From the cell containing the given text, extract its center point as [X, Y] coordinate. 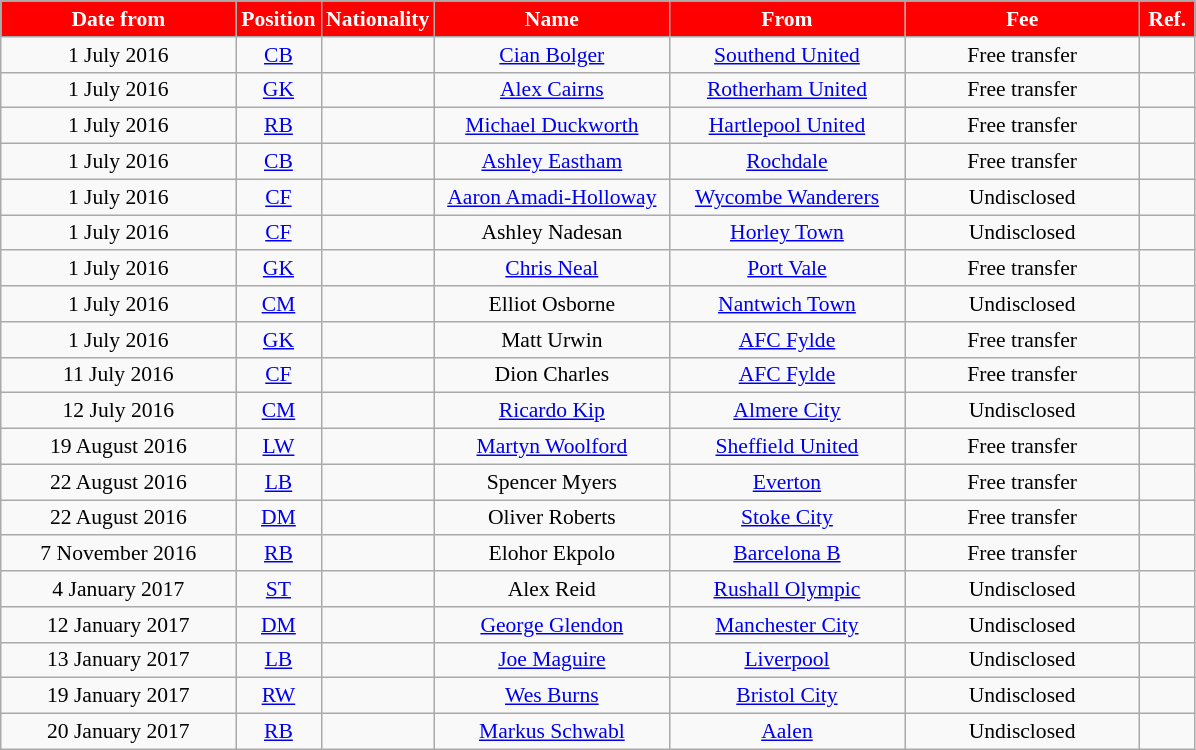
Alex Cairns [552, 90]
Manchester City [786, 625]
12 January 2017 [118, 625]
12 July 2016 [118, 411]
Fee [1022, 19]
Sheffield United [786, 447]
7 November 2016 [118, 554]
11 July 2016 [118, 375]
Martyn Woolford [552, 447]
Rotherham United [786, 90]
Liverpool [786, 660]
Wycombe Wanderers [786, 197]
Nantwich Town [786, 304]
Elohor Ekpolo [552, 554]
4 January 2017 [118, 589]
Ashley Eastham [552, 162]
Ashley Nadesan [552, 233]
Ricardo Kip [552, 411]
Alex Reid [552, 589]
Everton [786, 482]
Matt Urwin [552, 340]
19 January 2017 [118, 696]
George Glendon [552, 625]
Oliver Roberts [552, 518]
Barcelona B [786, 554]
LW [278, 447]
Name [552, 19]
Rushall Olympic [786, 589]
RW [278, 696]
Joe Maguire [552, 660]
Wes Burns [552, 696]
Cian Bolger [552, 55]
Chris Neal [552, 269]
Bristol City [786, 696]
Aalen [786, 732]
Nationality [378, 19]
Aaron Amadi-Holloway [552, 197]
From [786, 19]
Stoke City [786, 518]
Port Vale [786, 269]
Horley Town [786, 233]
Southend United [786, 55]
Michael Duckworth [552, 126]
Elliot Osborne [552, 304]
Date from [118, 19]
19 August 2016 [118, 447]
Dion Charles [552, 375]
Rochdale [786, 162]
13 January 2017 [118, 660]
Hartlepool United [786, 126]
ST [278, 589]
Ref. [1168, 19]
Spencer Myers [552, 482]
Position [278, 19]
Almere City [786, 411]
Markus Schwabl [552, 732]
20 January 2017 [118, 732]
